Return the [x, y] coordinate for the center point of the cell that contains the specified text.  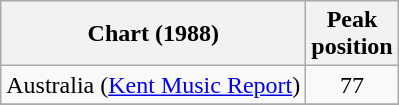
Peakposition [352, 34]
Chart (1988) [154, 34]
77 [352, 85]
Australia (Kent Music Report) [154, 85]
